Pinpoint the cell where the given text exists, returning its [x, y] midpoint coordinate. 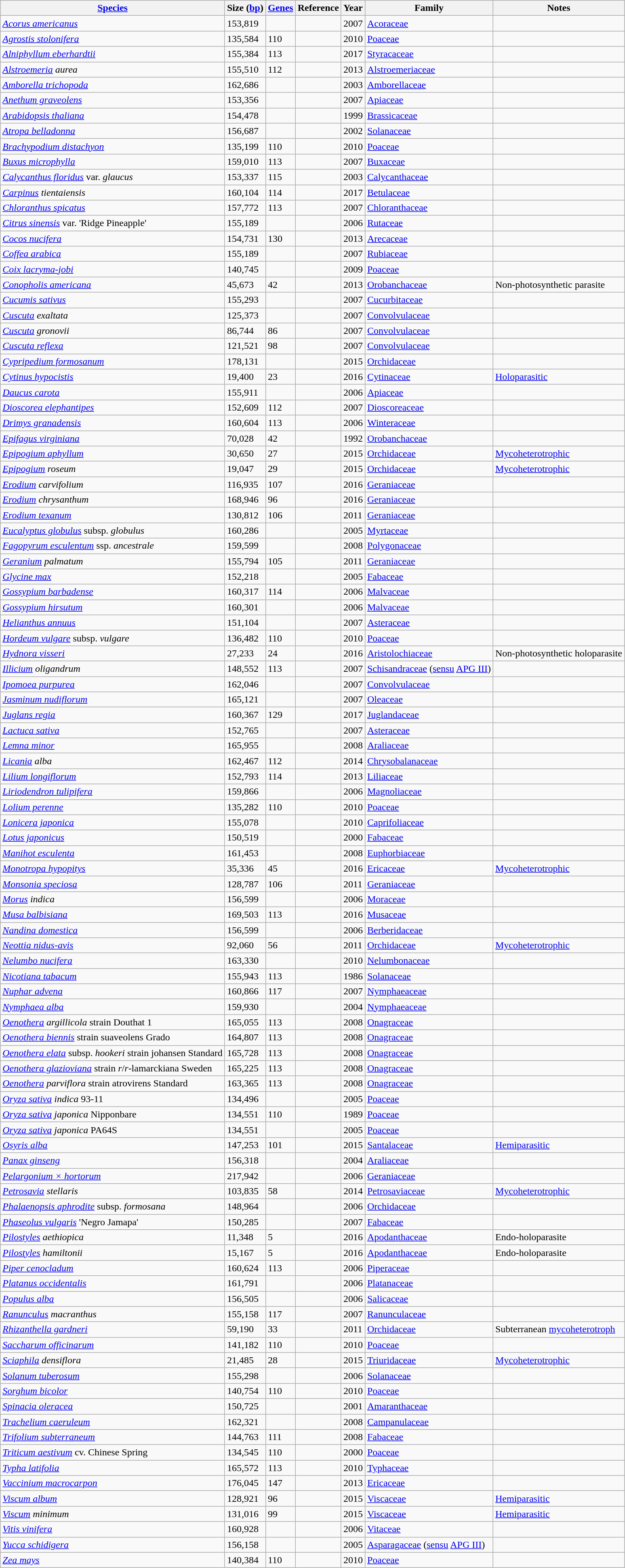
Berberidaceae [429, 930]
160,104 [245, 193]
Morus indica [113, 899]
159,930 [245, 1007]
Chrysobalanaceae [429, 761]
Helianthus annuus [113, 623]
Phaseolus vulgaris 'Negro Jamapa' [113, 1222]
30,650 [245, 454]
Arabidopsis thaliana [113, 115]
Solanum tuberosum [113, 1375]
Vaccinium macrocarpon [113, 1483]
135,282 [245, 807]
Cypripedium formosanum [113, 361]
70,028 [245, 438]
Sciaphila densiflora [113, 1360]
Rubiaceae [429, 254]
157,772 [245, 208]
Daucus carota [113, 392]
Juglans regia [113, 715]
Trachelium caeruleum [113, 1421]
101 [280, 1145]
Epifagus virginiana [113, 438]
135,199 [245, 146]
140,754 [245, 1391]
Platanaceae [429, 1283]
Alstroemeria aurea [113, 69]
Juglandaceae [429, 715]
Piperaceae [429, 1268]
Oenothera glazioviana strain r/r-lamarckiana Sweden [113, 1068]
Brassicaceae [429, 115]
Monsonia speciosa [113, 884]
15,167 [245, 1253]
Agrostis stolonifera [113, 39]
Viscum album [113, 1499]
Moraceae [429, 899]
Zea mays [113, 1560]
Lolium perenne [113, 807]
160,928 [245, 1529]
Liriodendron tulipifera [113, 792]
Viscum minimum [113, 1514]
Size (bp) [245, 8]
Ipomoea purpurea [113, 684]
Anethum graveolens [113, 100]
141,182 [245, 1345]
Non-photosynthetic parasite [558, 285]
Jasminum nudiflorum [113, 700]
27,233 [245, 653]
Nuphar advena [113, 992]
Magnoliaceae [429, 792]
Erodium chrysanthum [113, 500]
Ranunculus macranthus [113, 1314]
Vitis vinifera [113, 1529]
Lactuca sativa [113, 730]
Alstroemeriaceae [429, 69]
59,190 [245, 1329]
Holoparasitic [558, 377]
56 [280, 945]
162,321 [245, 1421]
Pilostyles hamiltonii [113, 1253]
156,158 [245, 1545]
Calycanthaceae [429, 177]
161,791 [245, 1283]
Oenothera biennis strain suaveolens Grado [113, 1038]
Notes [558, 8]
Cucurbitaceae [429, 300]
19,400 [245, 377]
Styracaceae [429, 54]
152,793 [245, 776]
Illicium oligandrum [113, 669]
130,812 [245, 515]
160,624 [245, 1268]
150,725 [245, 1406]
Cytinaceae [429, 377]
Rhizanthella gardneri [113, 1329]
Arecaceae [429, 239]
Buxus microphylla [113, 161]
Petrosaviaceae [429, 1191]
128,921 [245, 1499]
Yucca schidigera [113, 1545]
165,955 [245, 746]
Neottia nidus-avis [113, 945]
Nymphaea alba [113, 1007]
162,686 [245, 85]
Cocos nucifera [113, 239]
136,482 [245, 638]
Cuscuta exaltata [113, 315]
1986 [353, 976]
159,866 [245, 792]
152,609 [245, 407]
58 [280, 1191]
Winteraceae [429, 423]
160,367 [245, 715]
Myrtaceae [429, 530]
144,763 [245, 1437]
Piper cenocladum [113, 1268]
2002 [353, 131]
Caprifoliaceae [429, 822]
178,131 [245, 361]
1992 [353, 438]
156,505 [245, 1299]
Betulaceae [429, 193]
Species [113, 8]
98 [280, 346]
168,946 [245, 500]
Populus alba [113, 1299]
165,728 [245, 1053]
1999 [353, 115]
161,453 [245, 853]
152,765 [245, 730]
Coffea arabica [113, 254]
156,318 [245, 1160]
Cucumis sativus [113, 300]
Conopholis americana [113, 285]
Nicotiana tabacum [113, 976]
Salicaceae [429, 1299]
23 [280, 377]
Vitaceae [429, 1529]
134,545 [245, 1453]
Triticum aestivum cv. Chinese Spring [113, 1453]
19,047 [245, 469]
160,286 [245, 530]
147,253 [245, 1145]
Lotus japonicus [113, 838]
Eucalyptus globulus subsp. globulus [113, 530]
165,572 [245, 1468]
Oryza sativa japonica PA64S [113, 1130]
Saccharum officinarum [113, 1345]
Subterranean mycoheterotroph [558, 1329]
Platanus occidentalis [113, 1283]
Musa balbisiana [113, 914]
Gossypium barbadense [113, 592]
35,336 [245, 868]
155,293 [245, 300]
Glycine max [113, 576]
130 [280, 239]
Nandina domestica [113, 930]
Oleaceae [429, 700]
Cuscuta gronovii [113, 331]
45 [280, 868]
Ranunculaceae [429, 1314]
33 [280, 1329]
169,503 [245, 914]
11,348 [245, 1237]
154,731 [245, 239]
159,010 [245, 161]
Pelargonium × hortorum [113, 1176]
45,673 [245, 285]
Alniphyllum eberhardtii [113, 54]
Gossypium hirsutum [113, 607]
165,225 [245, 1068]
Oenothera elata subsp. hookeri strain johansen Standard [113, 1053]
27 [280, 454]
150,519 [245, 838]
Dioscoreaceae [429, 407]
Geranium palmatum [113, 561]
153,356 [245, 100]
105 [280, 561]
29 [280, 469]
Lemna minor [113, 746]
Typhaceae [429, 1468]
Nelumbo nucifera [113, 961]
147 [280, 1483]
Schisandraceae (sensu APG III) [429, 669]
Oryza sativa japonica Nipponbare [113, 1114]
Acoraceae [429, 23]
Year [353, 8]
163,330 [245, 961]
135,584 [245, 39]
Family [429, 8]
160,866 [245, 992]
131,016 [245, 1514]
154,478 [245, 115]
160,317 [245, 592]
Nelumbonaceae [429, 961]
134,496 [245, 1099]
140,745 [245, 269]
Osyris alba [113, 1145]
121,521 [245, 346]
115 [280, 177]
Coix lacryma-jobi [113, 269]
165,121 [245, 700]
153,819 [245, 23]
156,687 [245, 131]
86,744 [245, 331]
Sorghum bicolor [113, 1391]
92,060 [245, 945]
28 [280, 1360]
151,104 [245, 623]
155,943 [245, 976]
Asparagaceae (sensu APG III) [429, 1545]
2001 [353, 1406]
176,045 [245, 1483]
Fagopyrum esculentum ssp. ancestrale [113, 546]
155,384 [245, 54]
Panax ginseng [113, 1160]
159,599 [245, 546]
160,301 [245, 607]
Oryza sativa indica 93-11 [113, 1099]
1989 [353, 1114]
Genes [280, 8]
129 [280, 715]
Hydnora visseri [113, 653]
Hordeum vulgare subsp. vulgare [113, 638]
148,964 [245, 1207]
140,384 [245, 1560]
155,298 [245, 1375]
160,604 [245, 423]
Amborellaceae [429, 85]
Typha latifolia [113, 1468]
103,835 [245, 1191]
155,078 [245, 822]
Amaranthaceae [429, 1406]
155,911 [245, 392]
Drimys granadensis [113, 423]
164,807 [245, 1038]
Dioscorea elephantipes [113, 407]
Chloranthus spicatus [113, 208]
155,794 [245, 561]
Buxaceae [429, 161]
Oenothera parviflora strain atrovirens Standard [113, 1084]
Epipogium roseum [113, 469]
Polygonaceae [429, 546]
Brachypodium distachyon [113, 146]
Petrosavia stellaris [113, 1191]
125,373 [245, 315]
Pilostyles aethiopica [113, 1237]
Aristolochiaceae [429, 653]
Non-photosynthetic holoparasite [558, 653]
153,337 [245, 177]
Manihot esculenta [113, 853]
Atropa belladonna [113, 131]
165,055 [245, 1022]
86 [280, 331]
162,046 [245, 684]
Epipogium aphyllum [113, 454]
116,935 [245, 484]
Carpinus tientaiensis [113, 193]
Phalaenopsis aphrodite subsp. formosana [113, 1207]
21,485 [245, 1360]
152,218 [245, 576]
155,510 [245, 69]
Campanulaceae [429, 1421]
Monotropa hypopitys [113, 868]
Musaceae [429, 914]
111 [280, 1437]
Amborella trichopoda [113, 85]
Santalaceae [429, 1145]
Triuridaceae [429, 1360]
Reference [318, 8]
148,552 [245, 669]
Chloranthaceae [429, 208]
217,942 [245, 1176]
Lilium longiflorum [113, 776]
Citrus sinensis var. 'Ridge Pineapple' [113, 223]
107 [280, 484]
99 [280, 1514]
2009 [353, 269]
Oenothera argillicola strain Douthat 1 [113, 1022]
Lonicera japonica [113, 822]
Acorus americanus [113, 23]
Trifolium subterraneum [113, 1437]
155,158 [245, 1314]
Licania alba [113, 761]
Calycanthus floridus var. glaucus [113, 177]
162,467 [245, 761]
Cuscuta reflexa [113, 346]
163,365 [245, 1084]
Liliaceae [429, 776]
Rutaceae [429, 223]
128,787 [245, 884]
Erodium texanum [113, 515]
24 [280, 653]
150,285 [245, 1222]
Spinacia oleracea [113, 1406]
Erodium carvifolium [113, 484]
Euphorbiaceae [429, 853]
Cytinus hypocistis [113, 377]
